From the cell containing the given text, extract its center point as (X, Y) coordinate. 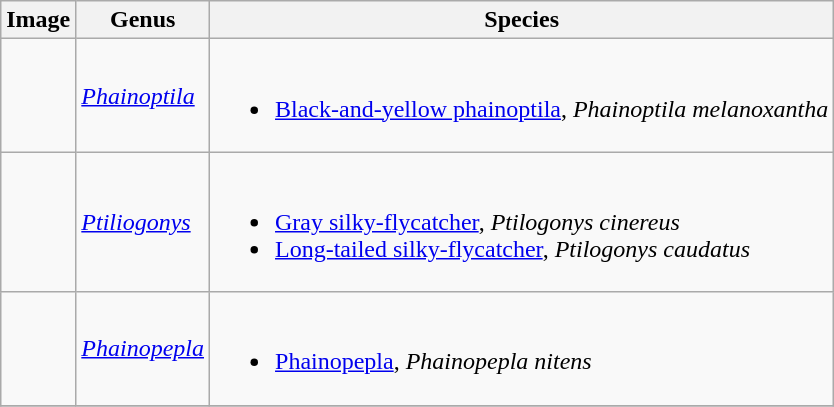
Phainopepla (143, 348)
Phainoptila (143, 96)
Genus (143, 20)
Ptiliogonys (143, 222)
Species (522, 20)
Black-and-yellow phainoptila, Phainoptila melanoxantha (522, 96)
Image (38, 20)
Phainopepla, Phainopepla nitens (522, 348)
Gray silky-flycatcher, Ptilogonys cinereusLong-tailed silky-flycatcher, Ptilogonys caudatus (522, 222)
